Search for the cell housing the specified text and yield its (x, y) center coordinate. 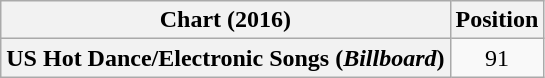
US Hot Dance/Electronic Songs (Billboard) (226, 58)
Position (497, 20)
91 (497, 58)
Chart (2016) (226, 20)
